Identify which cell holds the provided text, then report its (X, Y) central coordinate. 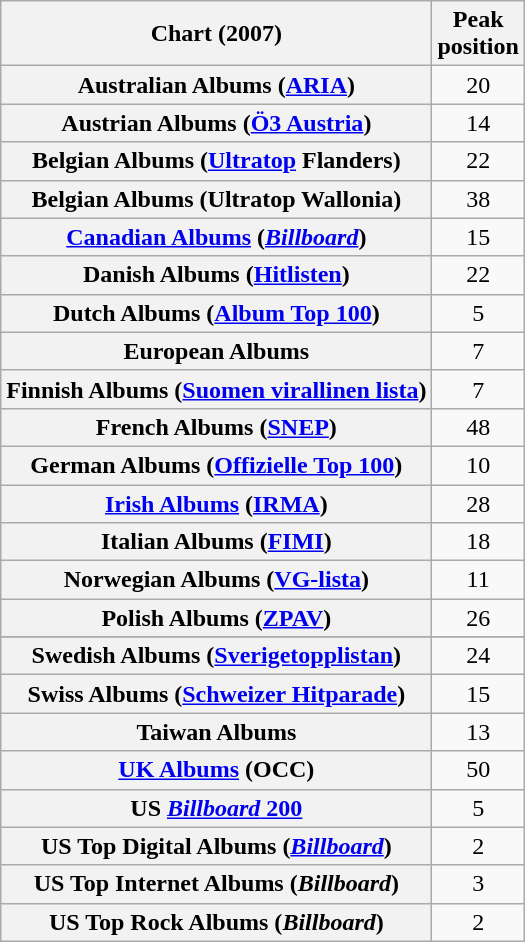
Chart (2007) (216, 34)
11 (478, 580)
50 (478, 770)
10 (478, 465)
US Top Digital Albums (Billboard) (216, 846)
26 (478, 618)
Norwegian Albums (VG-lista) (216, 580)
Polish Albums (ZPAV) (216, 618)
Italian Albums (FIMI) (216, 542)
18 (478, 542)
Swiss Albums (Schweizer Hitparade) (216, 694)
European Albums (216, 351)
Peakposition (478, 34)
Austrian Albums (Ö3 Austria) (216, 123)
US Billboard 200 (216, 808)
UK Albums (OCC) (216, 770)
Canadian Albums (Billboard) (216, 237)
24 (478, 656)
Irish Albums (IRMA) (216, 503)
38 (478, 199)
Australian Albums (ARIA) (216, 85)
German Albums (Offizielle Top 100) (216, 465)
Finnish Albums (Suomen virallinen lista) (216, 389)
Swedish Albums (Sverigetopplistan) (216, 656)
20 (478, 85)
14 (478, 123)
13 (478, 732)
French Albums (SNEP) (216, 427)
US Top Internet Albums (Billboard) (216, 884)
Taiwan Albums (216, 732)
Belgian Albums (Ultratop Flanders) (216, 161)
Belgian Albums (Ultratop Wallonia) (216, 199)
48 (478, 427)
US Top Rock Albums (Billboard) (216, 922)
3 (478, 884)
Dutch Albums (Album Top 100) (216, 313)
Danish Albums (Hitlisten) (216, 275)
28 (478, 503)
